Find where the given text appears and provide that cell's center as [x, y] coordinate. 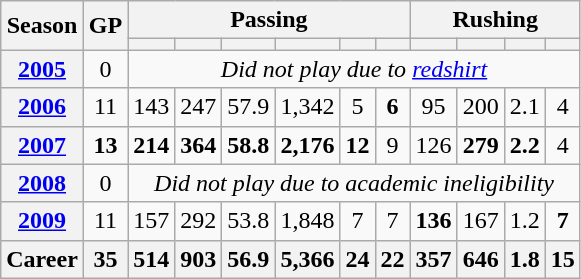
9 [392, 145]
2.2 [524, 145]
15 [562, 259]
2007 [42, 145]
200 [480, 107]
Season [42, 26]
279 [480, 145]
1.8 [524, 259]
13 [105, 145]
Career [42, 259]
22 [392, 259]
57.9 [248, 107]
5,366 [308, 259]
53.8 [248, 221]
12 [358, 145]
364 [198, 145]
6 [392, 107]
167 [480, 221]
292 [198, 221]
1,342 [308, 107]
Rushing [495, 20]
2006 [42, 107]
903 [198, 259]
214 [152, 145]
247 [198, 107]
126 [434, 145]
2.1 [524, 107]
2005 [42, 69]
Did not play due to academic ineligibility [354, 183]
58.8 [248, 145]
24 [358, 259]
514 [152, 259]
Passing [269, 20]
143 [152, 107]
35 [105, 259]
2008 [42, 183]
56.9 [248, 259]
646 [480, 259]
157 [152, 221]
95 [434, 107]
357 [434, 259]
GP [105, 26]
Did not play due to redshirt [354, 69]
2009 [42, 221]
5 [358, 107]
2,176 [308, 145]
136 [434, 221]
1.2 [524, 221]
1,848 [308, 221]
